Locate the cell with the specified text and output its (x, y) center coordinate. 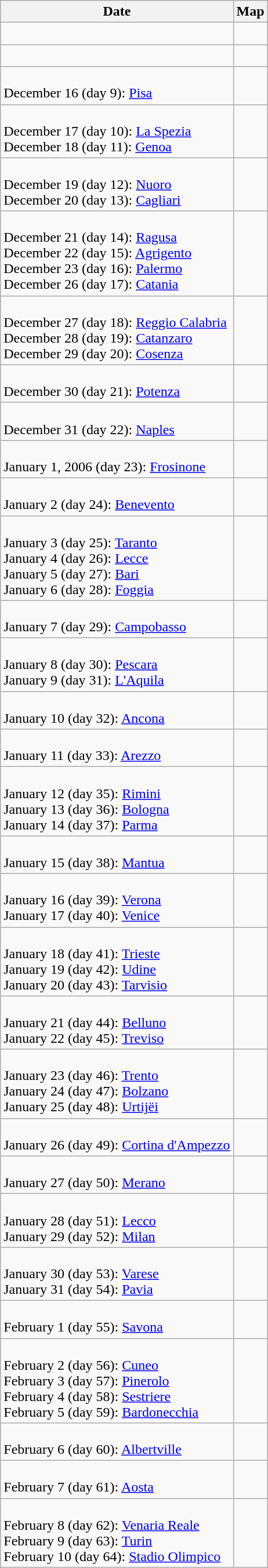
February 1 (day 55): Savona (117, 1319)
January 16 (day 39): Verona January 17 (day 40): Venice (117, 900)
January 12 (day 35): Rimini January 13 (day 36): Bologna January 14 (day 37): Parma (117, 801)
January 1, 2006 (day 23): Frosinone (117, 459)
December 30 (day 21): Potenza (117, 384)
February 7 (day 61): Aosta (117, 1479)
January 3 (day 25): Taranto January 4 (day 26): Lecce January 5 (day 27): Bari January 6 (day 28): Foggia (117, 558)
December 19 (day 12): Nuoro December 20 (day 13): Cagliari (117, 184)
February 6 (day 60): Albertville (117, 1442)
February 8 (day 62): Venaria Reale February 9 (day 63): Turin February 10 (day 64): Stadio Olimpico (117, 1533)
December 27 (day 18): Reggio Calabria December 28 (day 19): Catanzaro December 29 (day 20): Cosenza (117, 330)
December 31 (day 22): Naples (117, 421)
January 11 (day 33): Arezzo (117, 748)
January 2 (day 24): Benevento (117, 496)
Date (117, 12)
January 27 (day 50): Merano (117, 1174)
January 30 (day 53): Varese January 31 (day 54): Pavia (117, 1274)
February 2 (day 56): Cuneo February 3 (day 57): Pinerolo February 4 (day 58): Sestriere February 5 (day 59): Bardonecchia (117, 1380)
January 10 (day 32): Ancona (117, 711)
December 17 (day 10): La Spezia December 18 (day 11): Genoa (117, 131)
January 26 (day 49): Cortina d'Ampezzo (117, 1137)
January 7 (day 29): Campobasso (117, 619)
January 28 (day 51): Lecco January 29 (day 52): Milan (117, 1220)
December 21 (day 14): Ragusa December 22 (day 15): Agrigento December 23 (day 16): Palermo December 26 (day 17): Catania (117, 253)
December 16 (day 9): Pisa (117, 86)
January 8 (day 30): Pescara January 9 (day 31): L'Aquila (117, 665)
Map (251, 12)
January 21 (day 44): Belluno January 22 (day 45): Treviso (117, 1023)
January 15 (day 38): Mantua (117, 854)
January 18 (day 41): Trieste January 19 (day 42): Udine January 20 (day 43): Tarvisio (117, 961)
January 23 (day 46): Trento January 24 (day 47): Bolzano January 25 (day 48): Urtijëi (117, 1084)
